Find where the given text appears and provide that cell's center as (x, y) coordinate. 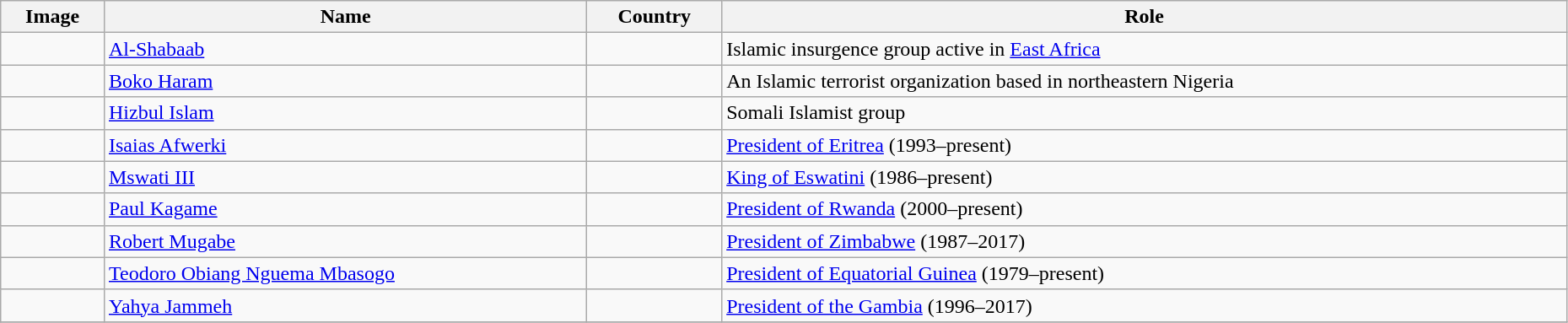
Role (1145, 17)
Somali Islamist group (1145, 113)
An Islamic terrorist organization based in northeastern Nigeria (1145, 81)
Image (52, 17)
Name (345, 17)
President of Eritrea (1993–present) (1145, 145)
President of Rwanda (2000–present) (1145, 209)
Teodoro Obiang Nguema Mbasogo (345, 273)
Paul Kagame (345, 209)
Country (655, 17)
Boko Haram (345, 81)
King of Eswatini (1986–present) (1145, 177)
Robert Mugabe (345, 241)
Islamic insurgence group active in East Africa (1145, 49)
Yahya Jammeh (345, 305)
President of the Gambia (1996–2017) (1145, 305)
President of Zimbabwe (1987–2017) (1145, 241)
Mswati III (345, 177)
Hizbul Islam (345, 113)
Al-Shabaab (345, 49)
President of Equatorial Guinea (1979–present) (1145, 273)
Isaias Afwerki (345, 145)
